Scan for the cell matching the given text and deliver its [x, y] coordinate at center. 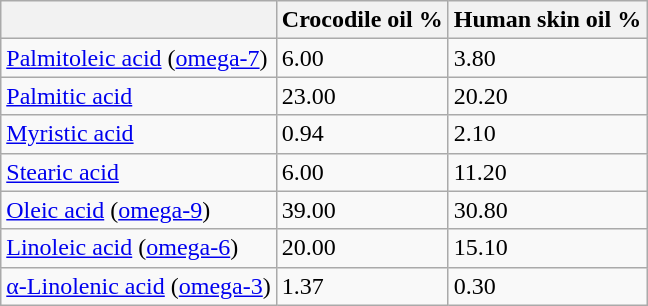
Human skin oil % [547, 20]
Crocodile oil % [362, 20]
Palmitic acid [139, 96]
0.94 [362, 134]
0.30 [547, 286]
Palmitoleic acid (omega-7) [139, 58]
α-Linolenic acid (omega-3) [139, 286]
15.10 [547, 248]
Myristic acid [139, 134]
39.00 [362, 210]
30.80 [547, 210]
11.20 [547, 172]
Oleic acid (omega-9) [139, 210]
23.00 [362, 96]
3.80 [547, 58]
20.00 [362, 248]
2.10 [547, 134]
Linoleic acid (omega-6) [139, 248]
1.37 [362, 286]
Stearic acid [139, 172]
20.20 [547, 96]
